Scan for the cell matching the given text and deliver its [x, y] coordinate at center. 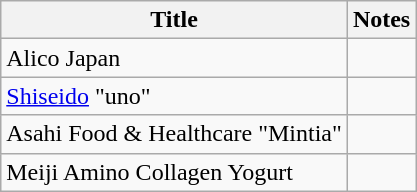
Asahi Food & Healthcare "Mintia" [174, 134]
Title [174, 20]
Alico Japan [174, 58]
Shiseido "uno" [174, 96]
Meiji Amino Collagen Yogurt [174, 172]
Notes [381, 20]
